Return [X, Y] of the center of cell containing provided text 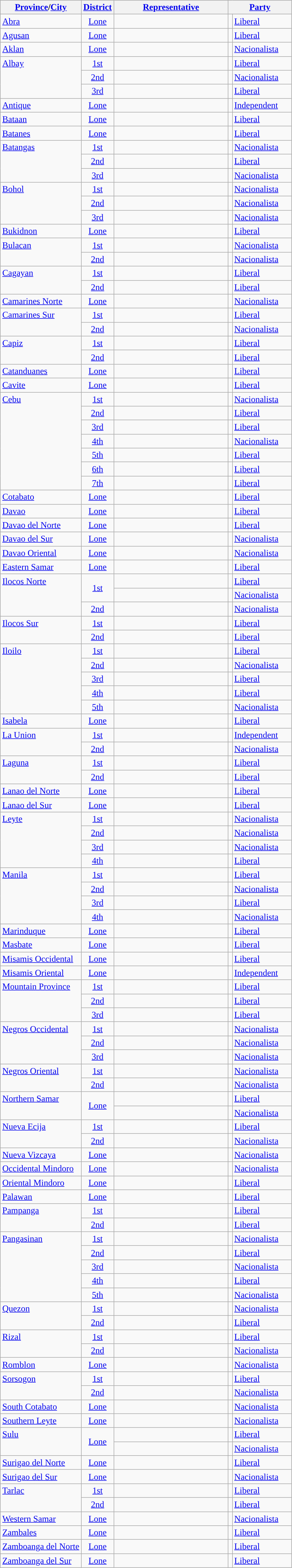
Quezon [41, 1316]
South Cotabato [41, 1407]
Agusan [41, 35]
Nueva Ecija [41, 1134]
Antique [41, 105]
Bulacan [41, 252]
Representative [171, 7]
Zamboanga del Norte [41, 1547]
Zamboanga del Sur [41, 1561]
Bohol [41, 203]
Leyte [41, 840]
Laguna [41, 770]
Davao del Sur [41, 539]
Catanduanes [41, 371]
Aklan [41, 49]
Misamis Oriental [41, 973]
Eastern Samar [41, 567]
Pangasinan [41, 1267]
Tarlac [41, 1497]
Davao del Norte [41, 525]
Manila [41, 896]
Misamis Occidental [41, 959]
Batanes [41, 133]
6th [97, 469]
Romblon [41, 1365]
Lanao del Sur [41, 805]
Cavite [41, 385]
Ilocos Norte [41, 595]
Masbate [41, 945]
Party [260, 7]
Southern Leyte [41, 1421]
Negros Occidental [41, 1043]
Surigao del Norte [41, 1462]
Rizal [41, 1344]
Isabela [41, 721]
Abra [41, 21]
District [97, 7]
Ilocos Sur [41, 630]
Bataan [41, 119]
Cotabato [41, 497]
Sorsogon [41, 1386]
Sulu [41, 1442]
Camarines Norte [41, 301]
Oriental Mindoro [41, 1183]
Zambales [41, 1533]
Albay [41, 77]
Batangas [41, 161]
Surigao del Sur [41, 1476]
Cagayan [41, 280]
Bukidnon [41, 231]
Cebu [41, 441]
Capiz [41, 350]
Province/City [41, 7]
Northern Samar [41, 1106]
Iloilo [41, 679]
Negros Oriental [41, 1078]
Western Samar [41, 1519]
Camarines Sur [41, 322]
Palawan [41, 1197]
La Union [41, 742]
Pampanga [41, 1218]
Marinduque [41, 931]
Occidental Mindoro [41, 1169]
7th [97, 483]
Nueva Vizcaya [41, 1155]
Davao Oriental [41, 553]
Lanao del Norte [41, 791]
Mountain Province [41, 1001]
Davao [41, 511]
